Locate the cell with the specified text and output its [X, Y] center coordinate. 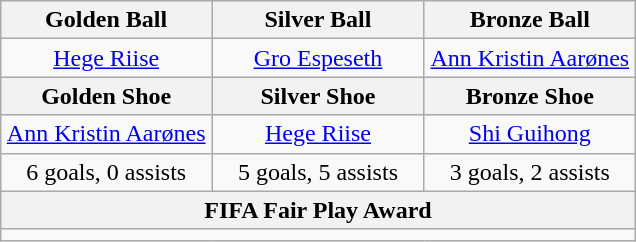
Silver Shoe [318, 96]
Golden Shoe [106, 96]
Golden Ball [106, 20]
FIFA Fair Play Award [318, 210]
Bronze Ball [530, 20]
Bronze Shoe [530, 96]
5 goals, 5 assists [318, 172]
3 goals, 2 assists [530, 172]
Silver Ball [318, 20]
Gro Espeseth [318, 58]
Shi Guihong [530, 134]
6 goals, 0 assists [106, 172]
